Detect which cell encompasses the target text, then output its [x, y] center coordinate. 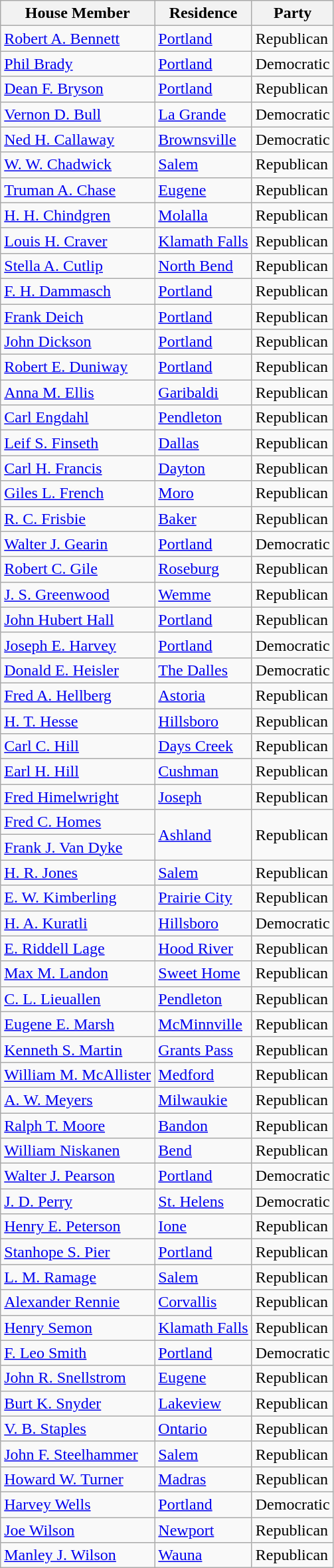
F. H. Dammasch [78, 291]
Madras [203, 1479]
Burt K. Snyder [78, 1403]
Ontario [203, 1429]
H. R. Jones [78, 873]
Prairie City [203, 898]
Joe Wilson [78, 1529]
Carl H. Francis [78, 468]
V. B. Staples [78, 1429]
Grants Pass [203, 1049]
Dean F. Bryson [78, 89]
John F. Steelhammer [78, 1454]
Dayton [203, 468]
Anna M. Ellis [78, 392]
John Dickson [78, 342]
Bend [203, 1151]
Hood River [203, 948]
La Grande [203, 114]
Wemme [203, 594]
L. M. Ramage [78, 1277]
C. L. Lieuallen [78, 999]
Truman A. Chase [78, 190]
Stanhope S. Pier [78, 1252]
Roseburg [203, 569]
J. D. Perry [78, 1201]
Frank Deich [78, 317]
John R. Snellstrom [78, 1378]
R. C. Frisbie [78, 519]
Robert E. Duniway [78, 367]
Henry E. Peterson [78, 1227]
John Hubert Hall [78, 620]
Robert A. Bennett [78, 39]
Phil Brady [78, 64]
E. W. Kimberling [78, 898]
Days Creek [203, 746]
Howard W. Turner [78, 1479]
St. Helens [203, 1201]
Walter J. Gearin [78, 544]
Dallas [203, 443]
Frank J. Van Dyke [78, 847]
The Dalles [203, 670]
W. W. Chadwick [78, 165]
Harvey Wells [78, 1504]
North Bend [203, 266]
William M. McAllister [78, 1075]
Robert C. Gile [78, 569]
Max M. Landon [78, 974]
Medford [203, 1075]
Kenneth S. Martin [78, 1049]
Ione [203, 1227]
Henry Semon [78, 1328]
Ned H. Callaway [78, 139]
Stella A. Cutlip [78, 266]
F. Leo Smith [78, 1353]
Giles L. French [78, 493]
Fred Himelwright [78, 797]
Party [292, 13]
Residence [203, 13]
Donald E. Heisler [78, 670]
Wauna [203, 1555]
Ralph T. Moore [78, 1126]
Garibaldi [203, 392]
Molalla [203, 215]
Cushman [203, 772]
Eugene E. Marsh [78, 1024]
House Member [78, 13]
Lakeview [203, 1403]
Fred C. Homes [78, 822]
Moro [203, 493]
William Niskanen [78, 1151]
Louis H. Craver [78, 240]
Brownsville [203, 139]
Carl C. Hill [78, 746]
Baker [203, 519]
E. Riddell Lage [78, 948]
McMinnville [203, 1024]
Ashland [203, 835]
Leif S. Finseth [78, 443]
Vernon D. Bull [78, 114]
H. T. Hesse [78, 721]
Joseph [203, 797]
Joseph E. Harvey [78, 645]
H. H. Chindgren [78, 215]
J. S. Greenwood [78, 594]
Manley J. Wilson [78, 1555]
Bandon [203, 1126]
Corvallis [203, 1302]
Newport [203, 1529]
Sweet Home [203, 974]
H. A. Kuratli [78, 923]
Fred A. Hellberg [78, 695]
Alexander Rennie [78, 1302]
A. W. Meyers [78, 1100]
Carl Engdahl [78, 418]
Earl H. Hill [78, 772]
Walter J. Pearson [78, 1176]
Astoria [203, 695]
Milwaukie [203, 1100]
